Return (x, y) of the center of cell containing provided text 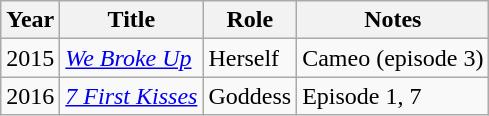
Cameo (episode 3) (393, 58)
2016 (30, 96)
Herself (250, 58)
We Broke Up (132, 58)
Role (250, 20)
Goddess (250, 96)
Notes (393, 20)
2015 (30, 58)
Episode 1, 7 (393, 96)
Title (132, 20)
Year (30, 20)
7 First Kisses (132, 96)
